Detect which cell encompasses the target text, then output its [X, Y] center coordinate. 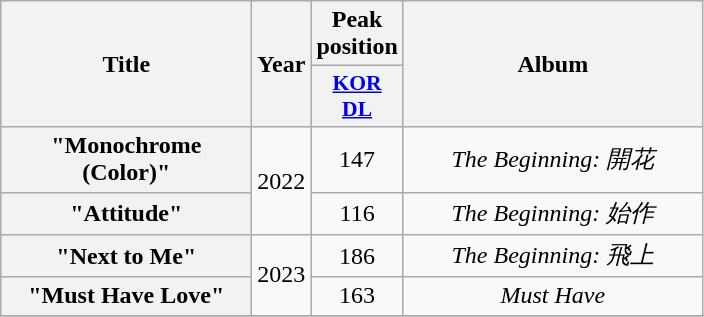
The Beginning: 飛上 [552, 256]
116 [357, 214]
"Attitude" [126, 214]
Must Have [552, 296]
Album [552, 64]
Title [126, 64]
The Beginning: 始作 [552, 214]
KORDL [357, 96]
2023 [282, 276]
147 [357, 160]
163 [357, 296]
Year [282, 64]
"Monochrome (Color)" [126, 160]
"Must Have Love" [126, 296]
The Beginning: 開花 [552, 160]
186 [357, 256]
"Next to Me" [126, 256]
2022 [282, 181]
Peak position [357, 34]
